Search for the cell housing the specified text and yield its [x, y] center coordinate. 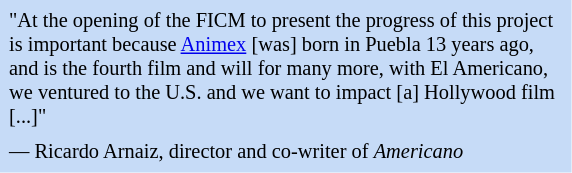
— Ricardo Arnaiz, director and co-writer of Americano [286, 152]
